For the text-containing cell, return its midpoint in [x, y] coordinate format. 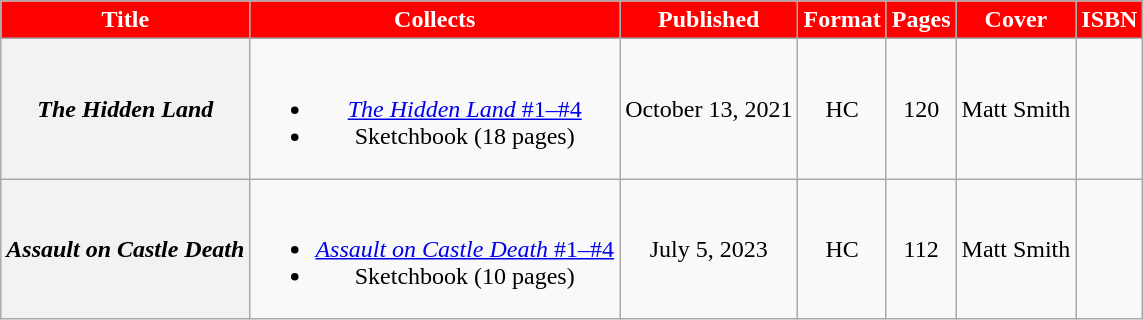
Assault on Castle Death #1–#4Sketchbook (10 pages) [435, 249]
Title [126, 20]
Assault on Castle Death [126, 249]
July 5, 2023 [709, 249]
ISBN [1110, 20]
The Hidden Land [126, 109]
Cover [1016, 20]
112 [921, 249]
October 13, 2021 [709, 109]
Format [842, 20]
Collects [435, 20]
The Hidden Land #1–#4Sketchbook (18 pages) [435, 109]
Pages [921, 20]
120 [921, 109]
Published [709, 20]
